Pinpoint the cell where the given text exists, returning its [x, y] midpoint coordinate. 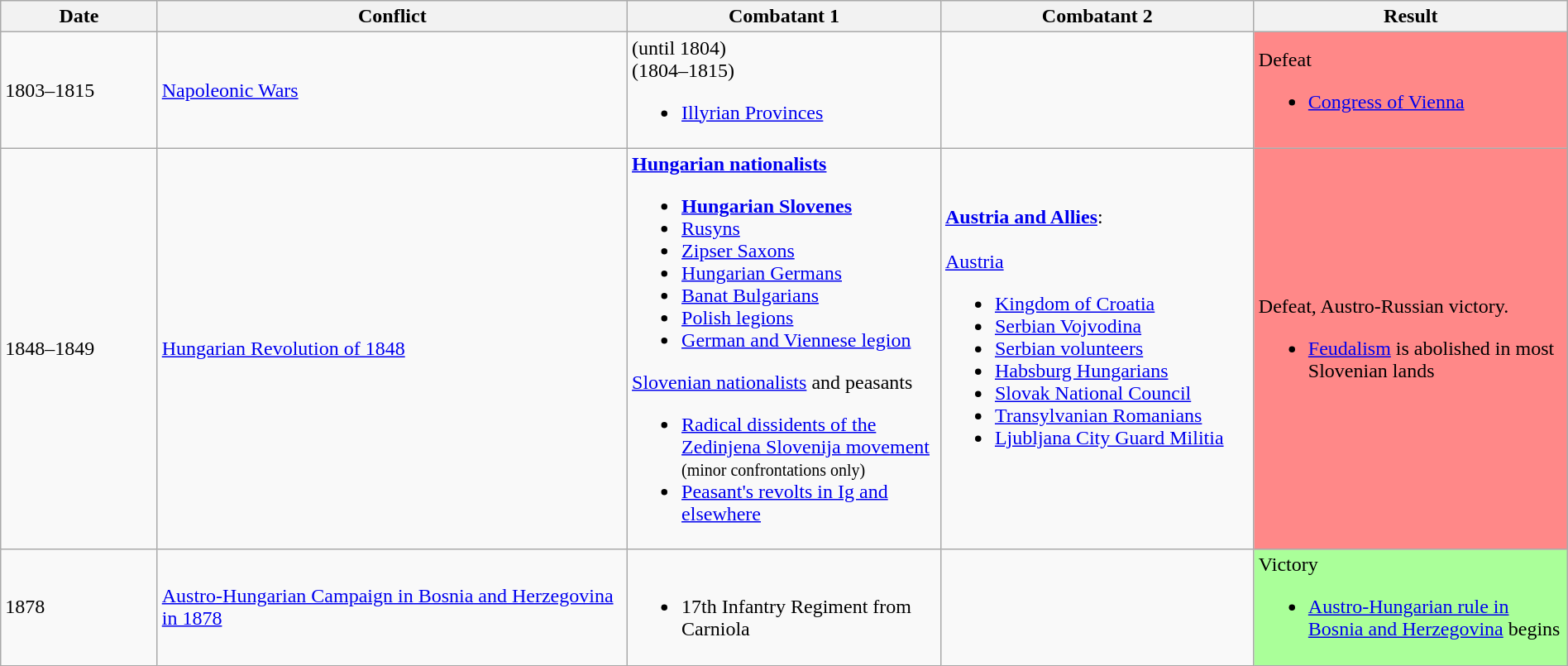
1848–1849 [79, 349]
(until 1804) (1804–1815)Illyrian Provinces [784, 90]
1803–1815 [79, 90]
Austro-Hungarian Campaign in Bosnia and Herzegovina in 1878 [392, 607]
Date [79, 17]
1878 [79, 607]
Combatant 1 [784, 17]
VictoryAustro-Hungarian rule in Bosnia and Herzegovina begins [1411, 607]
DefeatCongress of Vienna [1411, 90]
Result [1411, 17]
Conflict [392, 17]
Napoleonic Wars [392, 90]
Defeat, Austro-Russian victory.Feudalism is abolished in most Slovenian lands [1411, 349]
Combatant 2 [1097, 17]
Hungarian Revolution of 1848 [392, 349]
17th Infantry Regiment from Carniola [784, 607]
